Output the (x, y) coordinate of the center of the cell containing the given text.  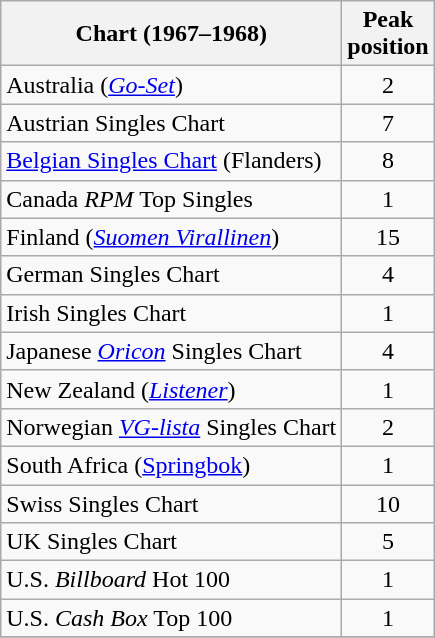
15 (388, 237)
Irish Singles Chart (172, 313)
German Singles Chart (172, 275)
UK Singles Chart (172, 542)
Swiss Singles Chart (172, 503)
Finland (Suomen Virallinen) (172, 237)
South Africa (Springbok) (172, 465)
Australia (Go-Set) (172, 85)
8 (388, 161)
Japanese Oricon Singles Chart (172, 351)
Chart (1967–1968) (172, 34)
5 (388, 542)
Belgian Singles Chart (Flanders) (172, 161)
10 (388, 503)
U.S. Cash Box Top 100 (172, 618)
Peakposition (388, 34)
New Zealand (Listener) (172, 389)
7 (388, 123)
Canada RPM Top Singles (172, 199)
Norwegian VG-lista Singles Chart (172, 427)
Austrian Singles Chart (172, 123)
U.S. Billboard Hot 100 (172, 580)
